Scan for the cell matching the given text and deliver its (x, y) coordinate at center. 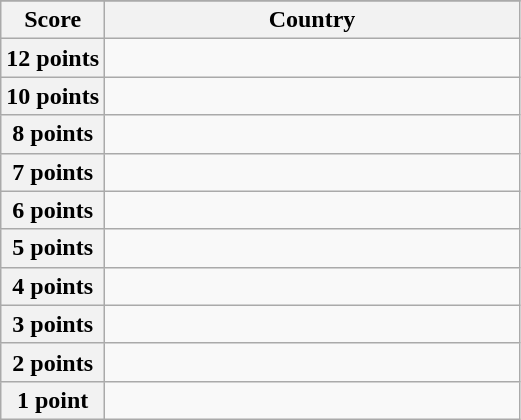
2 points (53, 362)
Country (312, 20)
6 points (53, 210)
12 points (53, 58)
5 points (53, 248)
4 points (53, 286)
1 point (53, 400)
10 points (53, 96)
7 points (53, 172)
8 points (53, 134)
Score (53, 20)
3 points (53, 324)
